Extract the (X, Y) coordinate from the center of the cell holding the provided text.  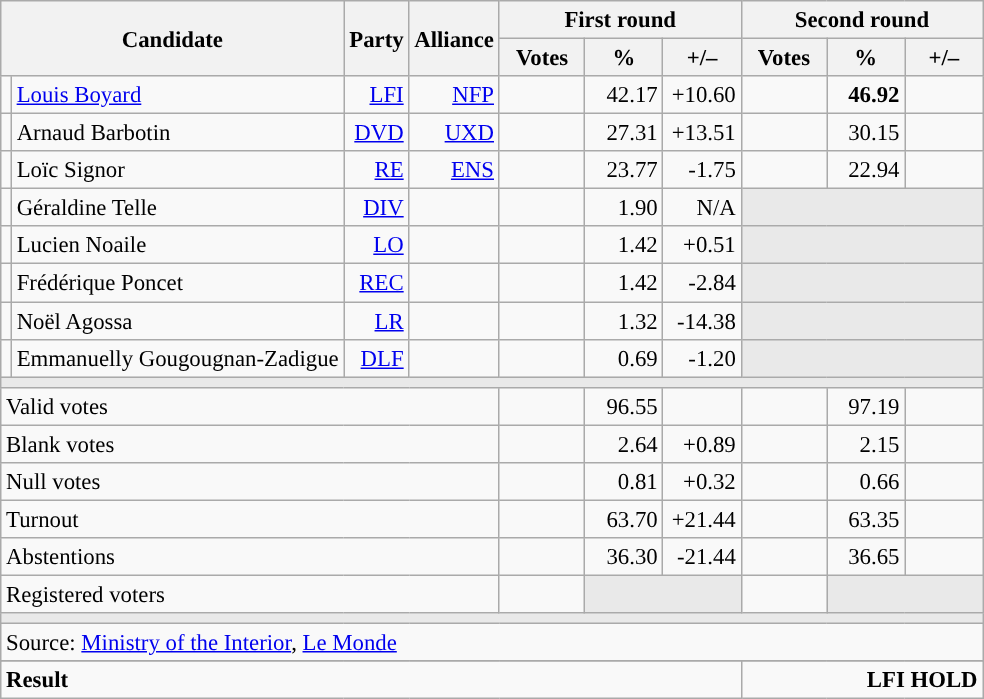
Result (371, 680)
LFI HOLD (862, 680)
DVD (376, 133)
Géraldine Telle (178, 208)
Candidate (172, 38)
REC (376, 283)
2.64 (624, 444)
22.94 (866, 170)
1.90 (624, 208)
Registered voters (250, 594)
+0.51 (702, 245)
27.31 (624, 133)
RE (376, 170)
+21.44 (702, 519)
-14.38 (702, 321)
-21.44 (702, 557)
DIV (376, 208)
0.69 (624, 358)
+10.60 (702, 95)
23.77 (624, 170)
63.70 (624, 519)
LFI (376, 95)
Party (376, 38)
ENS (454, 170)
Frédérique Poncet (178, 283)
Alliance (454, 38)
-1.20 (702, 358)
+0.32 (702, 482)
+0.89 (702, 444)
1.32 (624, 321)
NFP (454, 95)
97.19 (866, 406)
Loïc Signor (178, 170)
46.92 (866, 95)
+13.51 (702, 133)
0.81 (624, 482)
Arnaud Barbotin (178, 133)
Turnout (250, 519)
2.15 (866, 444)
Source: Ministry of the Interior, Le Monde (492, 643)
LO (376, 245)
Louis Boyard (178, 95)
Noël Agossa (178, 321)
Lucien Noaile (178, 245)
0.66 (866, 482)
36.65 (866, 557)
Abstentions (250, 557)
30.15 (866, 133)
Blank votes (250, 444)
Second round (862, 20)
-2.84 (702, 283)
LR (376, 321)
63.35 (866, 519)
DLF (376, 358)
-1.75 (702, 170)
Null votes (250, 482)
42.17 (624, 95)
N/A (702, 208)
UXD (454, 133)
36.30 (624, 557)
Valid votes (250, 406)
First round (620, 20)
96.55 (624, 406)
Emmanuelly Gougougnan-Zadigue (178, 358)
